Search for the cell housing the specified text and yield its [x, y] center coordinate. 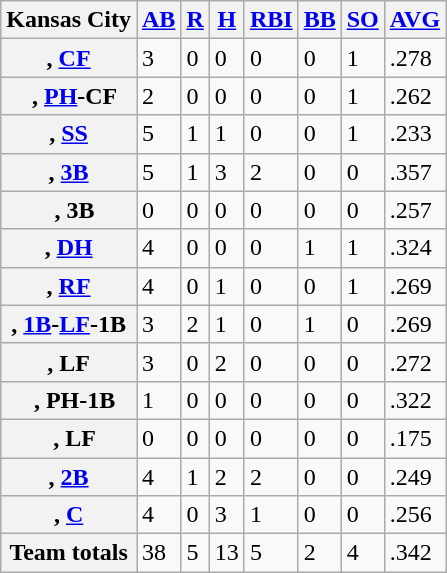
, 2B [69, 477]
.342 [414, 553]
38 [158, 553]
.262 [414, 96]
13 [226, 553]
AVG [414, 20]
.272 [414, 362]
, RF [69, 286]
R [195, 20]
.175 [414, 438]
RBI [271, 20]
, PH-CF [69, 96]
Kansas City [69, 20]
, SS [69, 134]
.278 [414, 58]
, PH-1B [69, 400]
.256 [414, 515]
.233 [414, 134]
, C [69, 515]
.249 [414, 477]
, CF [69, 58]
.322 [414, 400]
Team totals [69, 553]
, 1B-LF-1B [69, 324]
AB [158, 20]
.357 [414, 172]
, DH [69, 248]
BB [320, 20]
.324 [414, 248]
.257 [414, 210]
H [226, 20]
SO [362, 20]
